From the cell containing the given text, extract its center point as (X, Y) coordinate. 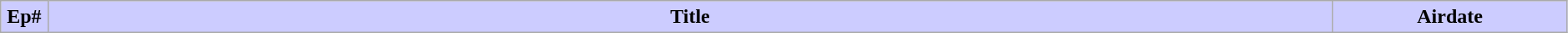
Title (690, 17)
Airdate (1450, 17)
Ep# (24, 17)
